For the text-containing cell, return its midpoint in (x, y) coordinate format. 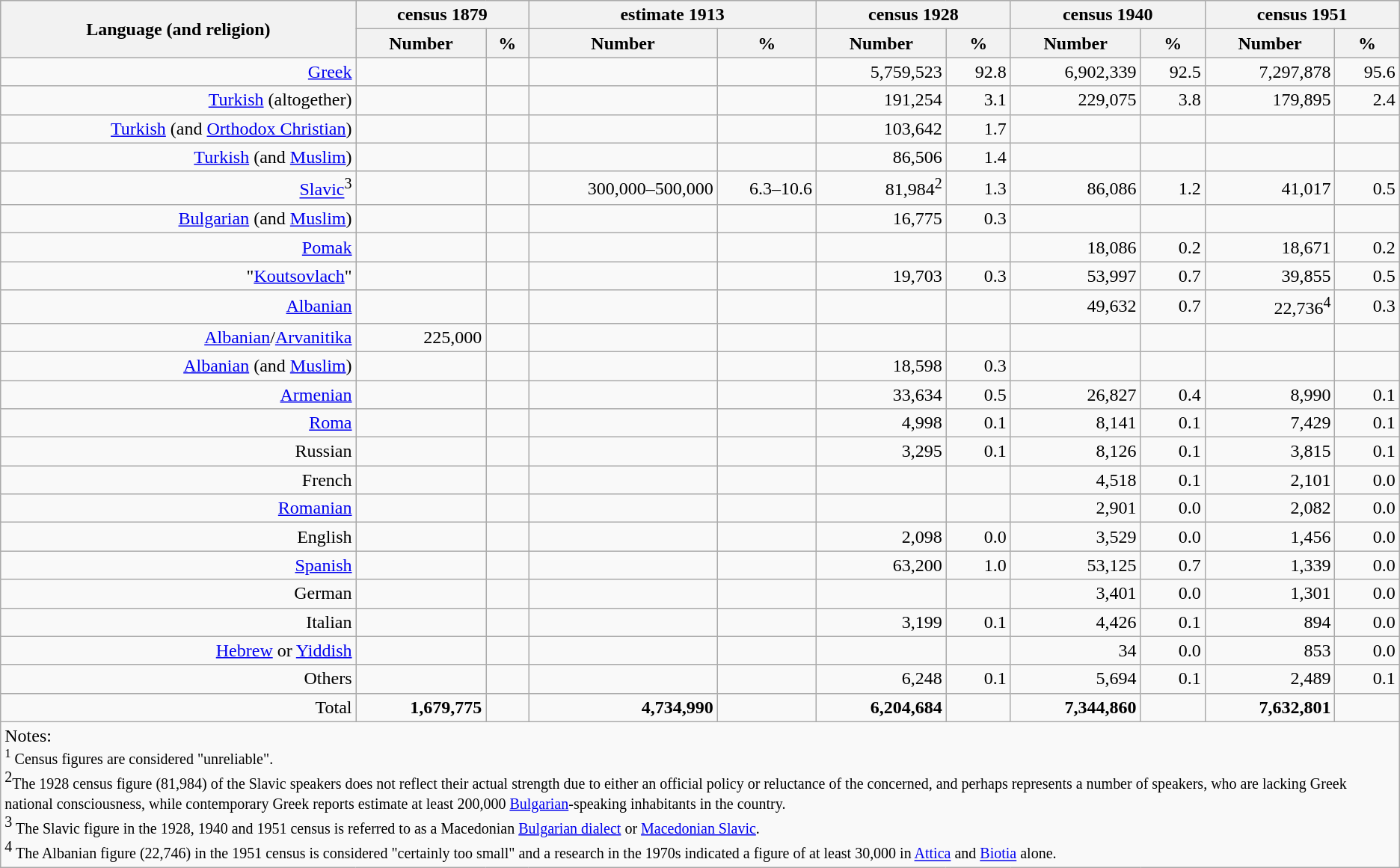
1.7 (978, 129)
33,634 (881, 395)
4,998 (881, 423)
Romanian (178, 508)
8,141 (1075, 423)
census 1928 (913, 15)
census 1940 (1108, 15)
16,775 (881, 219)
4,734,990 (624, 707)
19,703 (881, 276)
7,632,801 (1270, 707)
3.1 (978, 100)
5,759,523 (881, 72)
2,098 (881, 537)
1.4 (978, 157)
Russian (178, 452)
Turkish (altogether) (178, 100)
8,990 (1270, 395)
229,075 (1075, 100)
Pomak (178, 247)
1.3 (978, 188)
4,518 (1075, 480)
Turkish (and Orthodox Christian) (178, 129)
estimate 1913 (673, 15)
census 1951 (1302, 15)
92.5 (1173, 72)
2,082 (1270, 508)
6,204,684 (881, 707)
7,297,878 (1270, 72)
53,125 (1075, 565)
300,000–500,000 (624, 188)
3.8 (1173, 100)
2,101 (1270, 480)
French (178, 480)
26,827 (1075, 395)
225,000 (421, 337)
Greek (178, 72)
2,901 (1075, 508)
7,344,860 (1075, 707)
6,902,339 (1075, 72)
1,679,775 (421, 707)
853 (1270, 650)
3,401 (1075, 594)
103,642 (881, 129)
86,506 (881, 157)
Turkish (and Muslim) (178, 157)
179,895 (1270, 100)
1,301 (1270, 594)
6.3–10.6 (767, 188)
5,694 (1075, 679)
18,671 (1270, 247)
Roma (178, 423)
English (178, 537)
Albanian (and Muslim) (178, 366)
Total (178, 707)
22,7364 (1270, 307)
3,199 (881, 622)
39,855 (1270, 276)
1,339 (1270, 565)
Armenian (178, 395)
49,632 (1075, 307)
34 (1075, 650)
German (178, 594)
Language (and religion) (178, 29)
Spanish (178, 565)
1.2 (1173, 188)
"Koutsovlach" (178, 276)
3,295 (881, 452)
Italian (178, 622)
3,815 (1270, 452)
8,126 (1075, 452)
894 (1270, 622)
4,426 (1075, 622)
18,598 (881, 366)
Hebrew or Yiddish (178, 650)
2.4 (1367, 100)
41,017 (1270, 188)
3,529 (1075, 537)
census 1879 (443, 15)
6,248 (881, 679)
81,9842 (881, 188)
Others (178, 679)
18,086 (1075, 247)
1.0 (978, 565)
1,456 (1270, 537)
95.6 (1367, 72)
Albanian/Arvanitika (178, 337)
7,429 (1270, 423)
86,086 (1075, 188)
2,489 (1270, 679)
191,254 (881, 100)
0.4 (1173, 395)
63,200 (881, 565)
Bulgarian (and Muslim) (178, 219)
Albanian (178, 307)
53,997 (1075, 276)
92.8 (978, 72)
Slavic3 (178, 188)
